Find where the given text appears and provide that cell's center as (X, Y) coordinate. 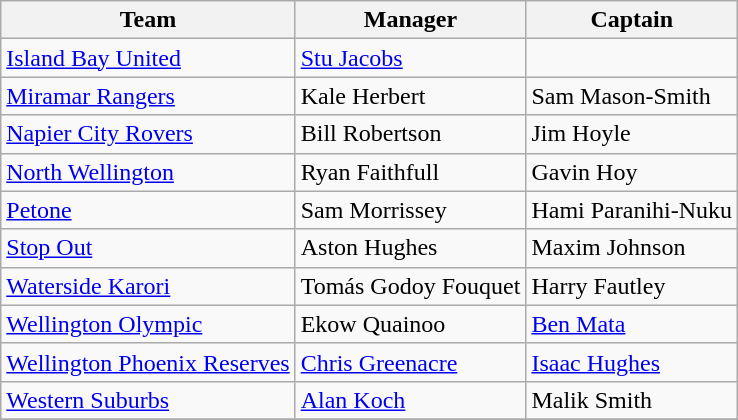
Tomás Godoy Fouquet (410, 286)
Bill Robertson (410, 134)
Isaac Hughes (632, 362)
Kale Herbert (410, 96)
Team (148, 20)
Petone (148, 210)
North Wellington (148, 172)
Manager (410, 20)
Chris Greenacre (410, 362)
Malik Smith (632, 400)
Alan Koch (410, 400)
Ben Mata (632, 324)
Hami Paranihi-Nuku (632, 210)
Waterside Karori (148, 286)
Ekow Quainoo (410, 324)
Napier City Rovers (148, 134)
Miramar Rangers (148, 96)
Sam Morrissey (410, 210)
Harry Fautley (632, 286)
Maxim Johnson (632, 248)
Western Suburbs (148, 400)
Stu Jacobs (410, 58)
Sam Mason-Smith (632, 96)
Island Bay United (148, 58)
Gavin Hoy (632, 172)
Ryan Faithfull (410, 172)
Wellington Olympic (148, 324)
Aston Hughes (410, 248)
Stop Out (148, 248)
Jim Hoyle (632, 134)
Wellington Phoenix Reserves (148, 362)
Captain (632, 20)
